Return the (x, y) coordinate for the center point of the cell that contains the specified text.  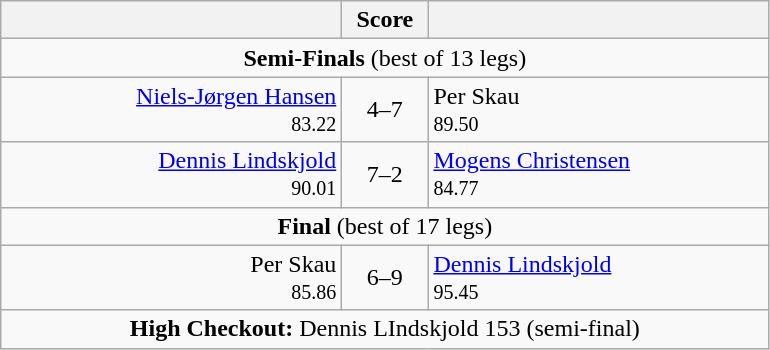
Niels-Jørgen Hansen 83.22 (172, 110)
Per Skau 85.86 (172, 278)
Dennis Lindskjold 95.45 (598, 278)
Per Skau 89.50 (598, 110)
High Checkout: Dennis LIndskjold 153 (semi-final) (385, 329)
7–2 (385, 174)
Mogens Christensen 84.77 (598, 174)
Semi-Finals (best of 13 legs) (385, 58)
Dennis Lindskjold 90.01 (172, 174)
4–7 (385, 110)
Score (385, 20)
Final (best of 17 legs) (385, 226)
6–9 (385, 278)
